Scan for the cell matching the given text and deliver its [x, y] coordinate at center. 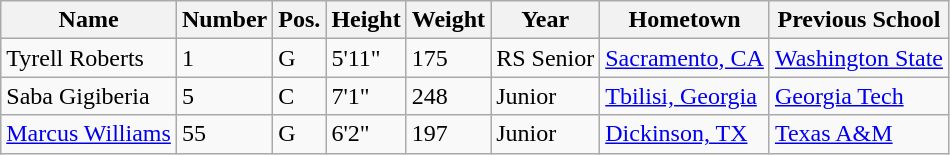
Weight [448, 20]
Texas A&M [858, 134]
Pos. [300, 20]
7'1" [366, 96]
6'2" [366, 134]
Sacramento, CA [685, 58]
5 [224, 96]
Marcus Williams [89, 134]
1 [224, 58]
Georgia Tech [858, 96]
Saba Gigiberia [89, 96]
C [300, 96]
RS Senior [546, 58]
248 [448, 96]
Dickinson, TX [685, 134]
197 [448, 134]
175 [448, 58]
Hometown [685, 20]
Previous School [858, 20]
Tyrell Roberts [89, 58]
Number [224, 20]
55 [224, 134]
5'11" [366, 58]
Washington State [858, 58]
Year [546, 20]
Name [89, 20]
Tbilisi, Georgia [685, 96]
Height [366, 20]
